Output the [X, Y] coordinate of the center of the cell containing the given text.  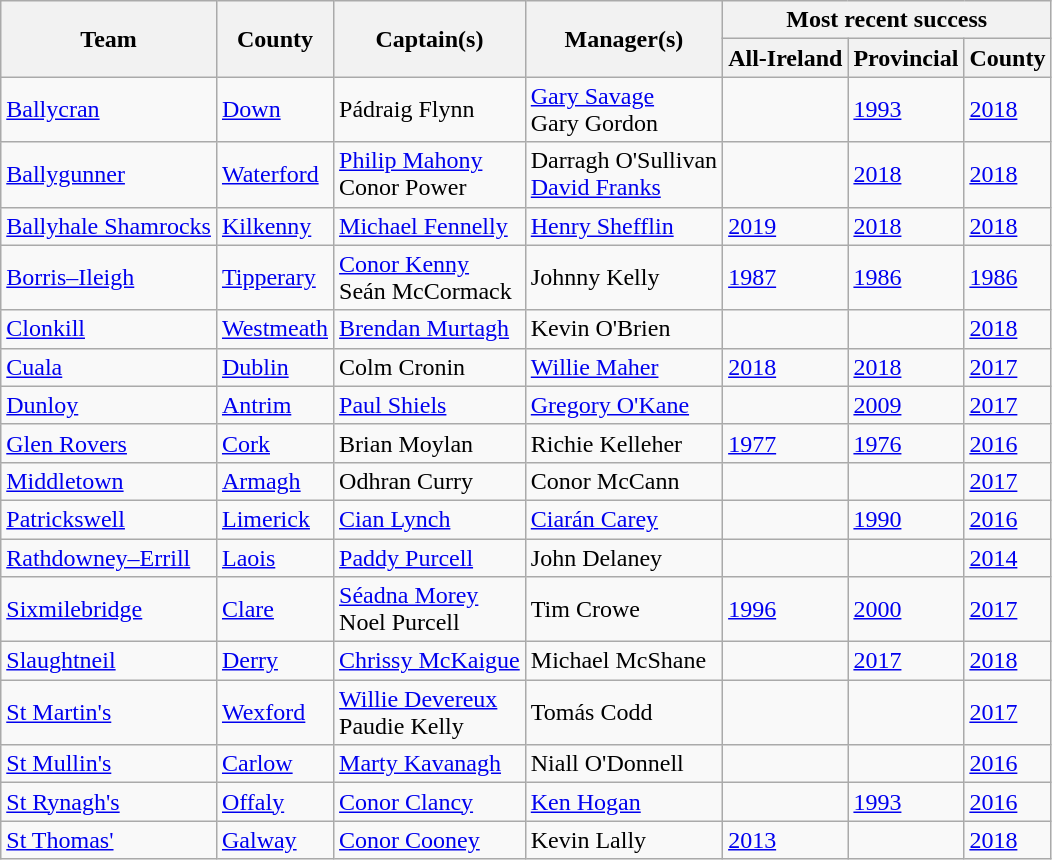
Colm Cronin [430, 367]
Conor Clancy [430, 802]
Pádraig Flynn [430, 110]
Chrissy McKaigue [430, 661]
Paul Shiels [430, 405]
2019 [786, 226]
Henry Shefflin [624, 226]
Manager(s) [624, 39]
St Rynagh's [109, 802]
Middletown [109, 481]
Marty Kavanagh [430, 764]
Ciarán Carey [624, 519]
1987 [786, 278]
Cian Lynch [430, 519]
Niall O'Donnell [624, 764]
Slaughtneil [109, 661]
Down [274, 110]
Carlow [274, 764]
1996 [786, 610]
Clonkill [109, 329]
Tomás Codd [624, 712]
2014 [1008, 557]
1990 [906, 519]
Rathdowney–Errill [109, 557]
Borris–Ileigh [109, 278]
St Martin's [109, 712]
Brian Moylan [430, 443]
Kevin O'Brien [624, 329]
2000 [906, 610]
Richie Kelleher [624, 443]
Most recent success [887, 20]
Michael McShane [624, 661]
Johnny Kelly [624, 278]
Paddy Purcell [430, 557]
Willie DevereuxPaudie Kelly [430, 712]
Westmeath [274, 329]
Glen Rovers [109, 443]
Gregory O'Kane [624, 405]
Gary SavageGary Gordon [624, 110]
Michael Fennelly [430, 226]
1976 [906, 443]
Séadna MoreyNoel Purcell [430, 610]
Conor Cooney [430, 840]
Provincial [906, 58]
Limerick [274, 519]
All-Ireland [786, 58]
Philip MahonyConor Power [430, 174]
Ballycran [109, 110]
Kevin Lally [624, 840]
Dublin [274, 367]
Galway [274, 840]
Kilkenny [274, 226]
St Mullin's [109, 764]
Odhran Curry [430, 481]
Sixmilebridge [109, 610]
Dunloy [109, 405]
St Thomas' [109, 840]
Offaly [274, 802]
John Delaney [624, 557]
Ken Hogan [624, 802]
Darragh O'SullivanDavid Franks [624, 174]
Conor KennySeán McCormack [430, 278]
2013 [786, 840]
Derry [274, 661]
Cuala [109, 367]
1977 [786, 443]
Brendan Murtagh [430, 329]
Wexford [274, 712]
Team [109, 39]
Patrickswell [109, 519]
Ballygunner [109, 174]
Ballyhale Shamrocks [109, 226]
Clare [274, 610]
Captain(s) [430, 39]
Antrim [274, 405]
Armagh [274, 481]
2009 [906, 405]
Waterford [274, 174]
Tipperary [274, 278]
Cork [274, 443]
Tim Crowe [624, 610]
Laois [274, 557]
Willie Maher [624, 367]
Conor McCann [624, 481]
